Scan for the cell matching the given text and deliver its (x, y) coordinate at center. 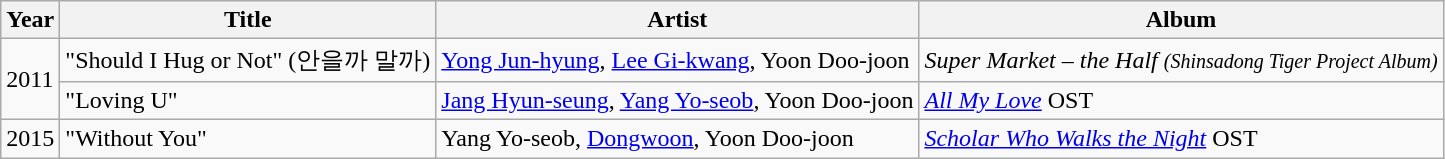
Year (30, 20)
Title (248, 20)
Jang Hyun-seung, Yang Yo-seob, Yoon Doo-joon (678, 100)
2011 (30, 80)
Yong Jun-hyung, Lee Gi-kwang, Yoon Doo-joon (678, 60)
2015 (30, 138)
Album (1181, 20)
Scholar Who Walks the Night OST (1181, 138)
"Without You" (248, 138)
"Should I Hug or Not" (안을까 말까) (248, 60)
"Loving U" (248, 100)
Artist (678, 20)
Super Market – the Half (Shinsadong Tiger Project Album) (1181, 60)
Yang Yo-seob, Dongwoon, Yoon Doo-joon (678, 138)
All My Love OST (1181, 100)
